Capture the cell that displays the provided text and extract its (x, y) central coordinate. 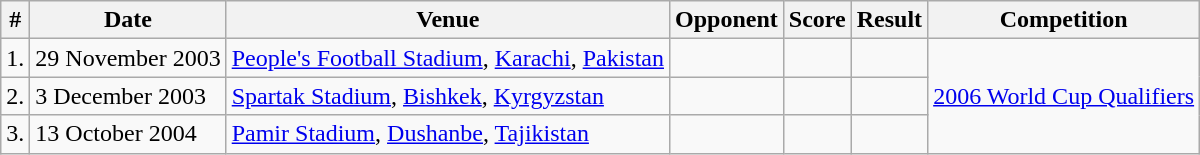
Pamir Stadium, Dushanbe, Tajikistan (448, 134)
Score (817, 20)
Opponent (727, 20)
People's Football Stadium, Karachi, Pakistan (448, 58)
1. (16, 58)
13 October 2004 (128, 134)
3. (16, 134)
Competition (1064, 20)
3 December 2003 (128, 96)
# (16, 20)
2. (16, 96)
Result (889, 20)
29 November 2003 (128, 58)
Date (128, 20)
2006 World Cup Qualifiers (1064, 96)
Spartak Stadium, Bishkek, Kyrgyzstan (448, 96)
Venue (448, 20)
